From the cell containing the given text, extract its center point as (X, Y) coordinate. 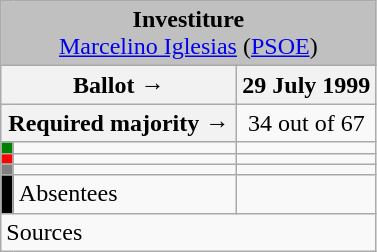
Absentees (125, 194)
Sources (188, 232)
InvestitureMarcelino Iglesias (PSOE) (188, 34)
Required majority → (119, 123)
Ballot → (119, 85)
29 July 1999 (306, 85)
34 out of 67 (306, 123)
